Detect which cell encompasses the target text, then output its [x, y] center coordinate. 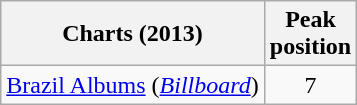
7 [310, 85]
Charts (2013) [133, 34]
Brazil Albums (Billboard) [133, 85]
Peakposition [310, 34]
